Return [X, Y] of the center of cell containing provided text 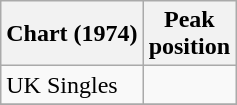
Chart (1974) [72, 34]
Peakposition [189, 34]
UK Singles [72, 85]
